Detect which cell encompasses the target text, then output its [x, y] center coordinate. 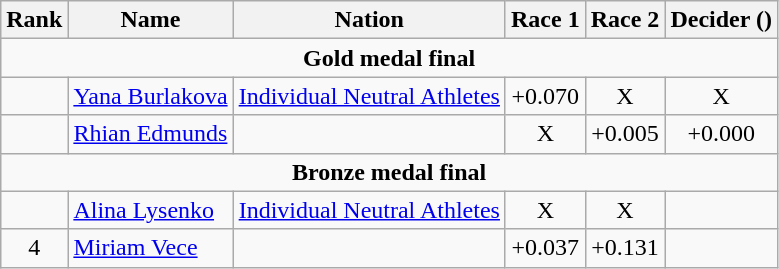
Bronze medal final [390, 172]
Gold medal final [390, 58]
Yana Burlakova [150, 96]
Decider () [722, 20]
+0.000 [722, 134]
Rank [34, 20]
+0.037 [545, 248]
Alina Lysenko [150, 210]
+0.131 [625, 248]
Name [150, 20]
Nation [369, 20]
+0.005 [625, 134]
Rhian Edmunds [150, 134]
Race 1 [545, 20]
Miriam Vece [150, 248]
Race 2 [625, 20]
+0.070 [545, 96]
4 [34, 248]
